Find where the given text appears and provide that cell's center as [X, Y] coordinate. 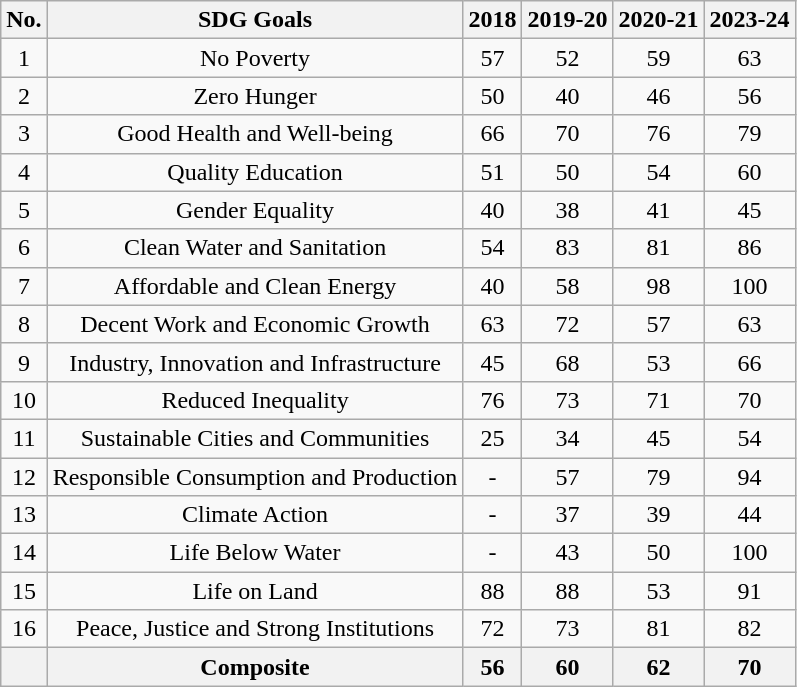
59 [658, 58]
11 [24, 438]
71 [658, 400]
91 [750, 591]
51 [492, 172]
2020-21 [658, 20]
1 [24, 58]
Good Health and Well-being [255, 134]
37 [568, 515]
Climate Action [255, 515]
Decent Work and Economic Growth [255, 324]
SDG Goals [255, 20]
94 [750, 477]
6 [24, 248]
16 [24, 629]
9 [24, 362]
62 [658, 667]
86 [750, 248]
39 [658, 515]
58 [568, 286]
44 [750, 515]
3 [24, 134]
4 [24, 172]
46 [658, 96]
Zero Hunger [255, 96]
13 [24, 515]
5 [24, 210]
Clean Water and Sanitation [255, 248]
8 [24, 324]
Life on Land [255, 591]
15 [24, 591]
68 [568, 362]
43 [568, 553]
98 [658, 286]
Industry, Innovation and Infrastructure [255, 362]
34 [568, 438]
Composite [255, 667]
2018 [492, 20]
38 [568, 210]
41 [658, 210]
83 [568, 248]
No Poverty [255, 58]
2 [24, 96]
Responsible Consumption and Production [255, 477]
Reduced Inequality [255, 400]
7 [24, 286]
No. [24, 20]
Quality Education [255, 172]
82 [750, 629]
Life Below Water [255, 553]
14 [24, 553]
Sustainable Cities and Communities [255, 438]
2023-24 [750, 20]
25 [492, 438]
Gender Equality [255, 210]
10 [24, 400]
Peace, Justice and Strong Institutions [255, 629]
Affordable and Clean Energy [255, 286]
12 [24, 477]
52 [568, 58]
2019-20 [568, 20]
